From the cell containing the given text, extract its center point as (X, Y) coordinate. 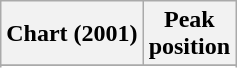
Peak position (189, 34)
Chart (2001) (72, 34)
